For the text-containing cell, return its midpoint in (X, Y) coordinate format. 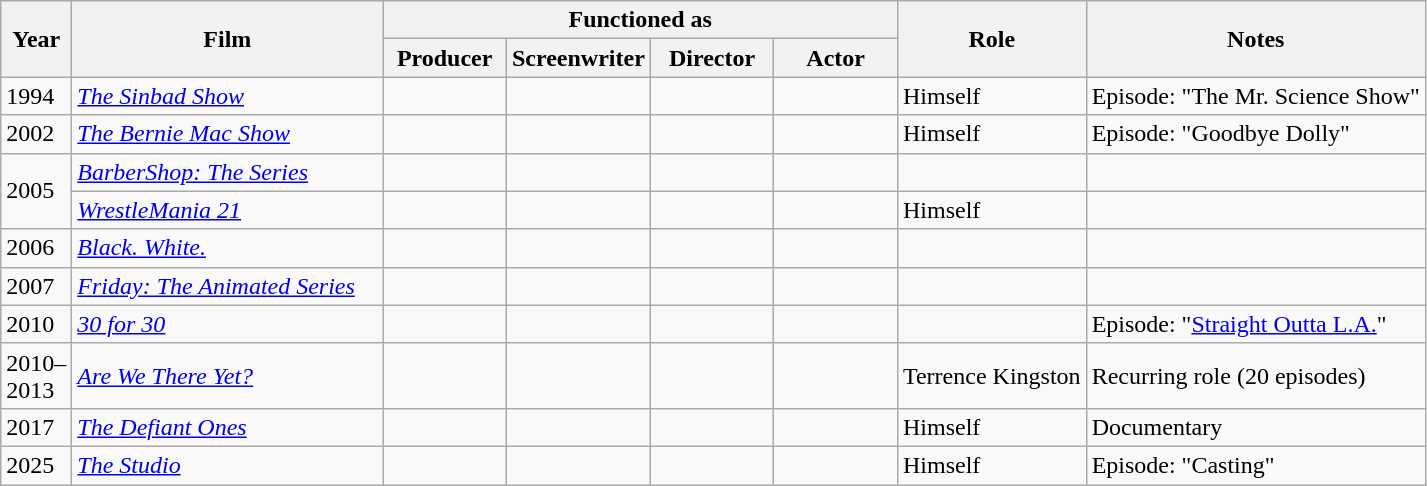
2005 (36, 191)
Director (712, 58)
2025 (36, 465)
The Defiant Ones (228, 427)
Episode: "The Mr. Science Show" (1256, 96)
Notes (1256, 39)
Functioned as (640, 20)
2002 (36, 134)
Recurring role (20 episodes) (1256, 376)
2017 (36, 427)
Producer (445, 58)
The Bernie Mac Show (228, 134)
1994 (36, 96)
Year (36, 39)
Actor (836, 58)
Episode: "Goodbye Dolly" (1256, 134)
Documentary (1256, 427)
2007 (36, 286)
30 for 30 (228, 324)
Episode: "Casting" (1256, 465)
BarberShop: The Series (228, 172)
Terrence Kingston (992, 376)
Black. White. (228, 248)
WrestleMania 21 (228, 210)
Are We There Yet? (228, 376)
Role (992, 39)
Episode: "Straight Outta L.A." (1256, 324)
The Studio (228, 465)
Film (228, 39)
The Sinbad Show (228, 96)
2006 (36, 248)
2010 (36, 324)
2010–2013 (36, 376)
Screenwriter (578, 58)
Friday: The Animated Series (228, 286)
